From the cell containing the given text, extract its center point as [x, y] coordinate. 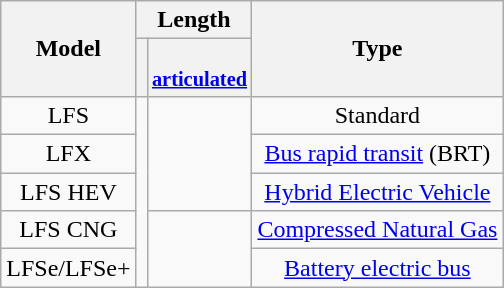
Length [194, 20]
LFS CNG [68, 230]
LFSe/LFSe+ [68, 268]
Standard [378, 115]
articulated [200, 68]
Hybrid Electric Vehicle [378, 192]
Compressed Natural Gas [378, 230]
Bus rapid transit (BRT) [378, 154]
Model [68, 49]
Battery electric bus [378, 268]
Type [378, 49]
LFS [68, 115]
LFX [68, 154]
LFS HEV [68, 192]
